Identify which cell holds the provided text, then report its (X, Y) central coordinate. 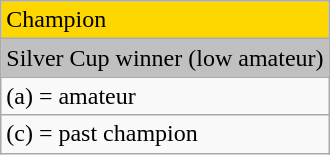
(a) = amateur (165, 96)
Silver Cup winner (low amateur) (165, 58)
(c) = past champion (165, 134)
Champion (165, 20)
